Extract the [x, y] coordinate from the center of the cell holding the provided text.  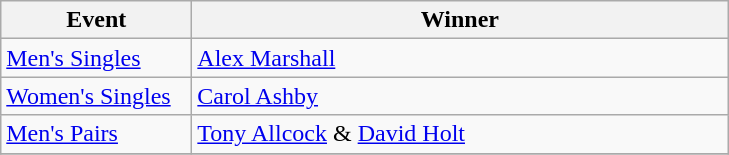
Carol Ashby [460, 96]
Men's Singles [96, 58]
Winner [460, 20]
Tony Allcock & David Holt [460, 134]
Women's Singles [96, 96]
Men's Pairs [96, 134]
Alex Marshall [460, 58]
Event [96, 20]
